Return [X, Y] of the center of cell containing provided text 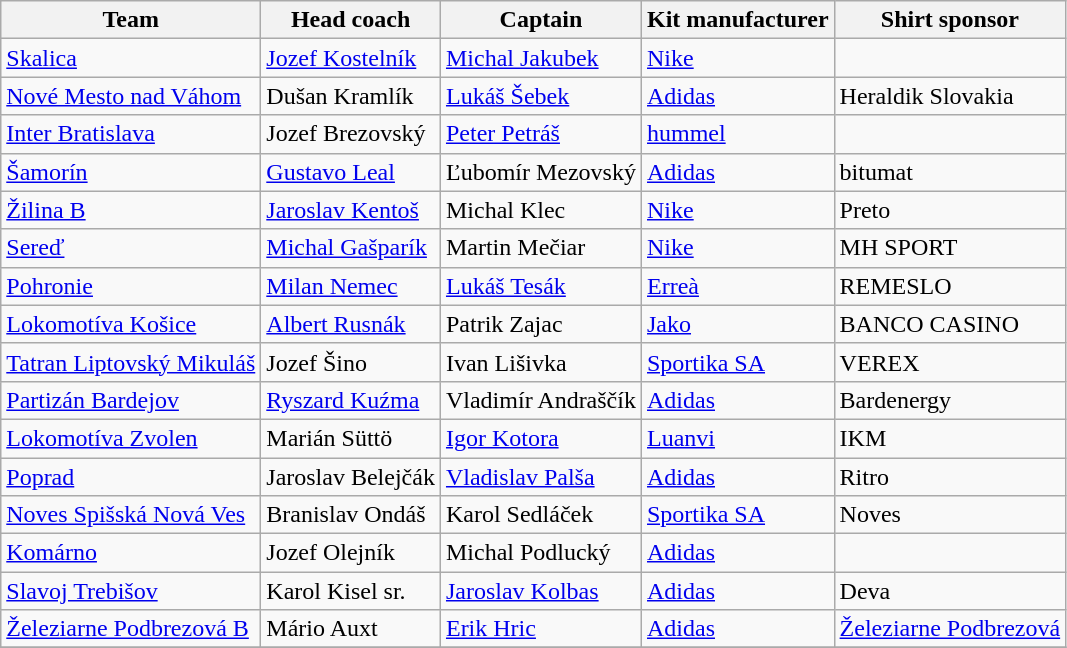
Jozef Olejník [351, 553]
Heraldik Slovakia [950, 96]
Karol Kisel sr. [351, 591]
Team [131, 20]
MH SPORT [950, 248]
VEREX [950, 362]
Jozef Šino [351, 362]
Martin Mečiar [540, 248]
Šamorín [131, 172]
IKM [950, 438]
Peter Petráš [540, 134]
Ritro [950, 477]
Lokomotíva Košice [131, 324]
Erreà [738, 286]
Dušan Kramlík [351, 96]
Pohronie [131, 286]
Noves [950, 515]
Ľubomír Mezovský [540, 172]
Erik Hric [540, 629]
Lokomotíva Zvolen [131, 438]
Ivan Lišivka [540, 362]
Žilina B [131, 210]
Shirt sponsor [950, 20]
Michal Gašparík [351, 248]
BANCO CASINO [950, 324]
Poprad [131, 477]
Patrik Zajac [540, 324]
Jaroslav Belejčák [351, 477]
Gustavo Leal [351, 172]
Branislav Ondáš [351, 515]
Head coach [351, 20]
Michal Klec [540, 210]
Jaroslav Kolbas [540, 591]
Ryszard Kuźma [351, 400]
Noves Spišská Nová Ves [131, 515]
hummel [738, 134]
Milan Nemec [351, 286]
Michal Jakubek [540, 58]
Kit manufacturer [738, 20]
Karol Sedláček [540, 515]
Preto [950, 210]
Sereď [131, 248]
Inter Bratislava [131, 134]
Captain [540, 20]
Jozef Brezovský [351, 134]
Marián Süttö [351, 438]
Michal Podlucký [540, 553]
Vladislav Palša [540, 477]
bitumat [950, 172]
Železiarne Podbrezová B [131, 629]
Igor Kotora [540, 438]
Skalica [131, 58]
Partizán Bardejov [131, 400]
Lukáš Šebek [540, 96]
Nové Mesto nad Váhom [131, 96]
Albert Rusnák [351, 324]
Slavoj Trebišov [131, 591]
Mário Auxt [351, 629]
Jaroslav Kentoš [351, 210]
Lukáš Tesák [540, 286]
Tatran Liptovský Mikuláš [131, 362]
Železiarne Podbrezová [950, 629]
REMESLO [950, 286]
Jozef Kostelník [351, 58]
Vladimír Andraščík [540, 400]
Komárno [131, 553]
Bardenergy [950, 400]
Luanvi [738, 438]
Jako [738, 324]
Deva [950, 591]
